Output the (X, Y) coordinate of the center of the cell containing the given text.  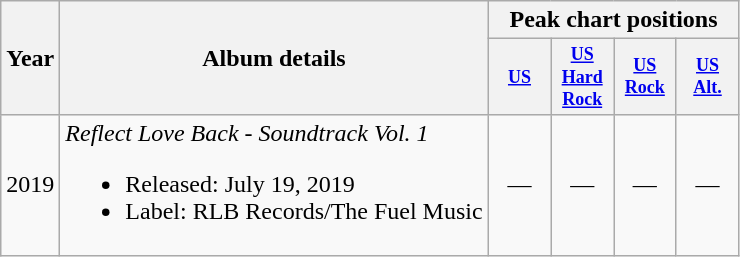
USAlt. (708, 77)
Year (30, 58)
Reflect Love Back - Soundtrack Vol. 1 Released: July 19, 2019Label: RLB Records/The Fuel Music (274, 185)
USRock (646, 77)
Peak chart positions (614, 20)
Album details (274, 58)
2019 (30, 185)
USHardRock (582, 77)
US (520, 77)
